Extract the (X, Y) coordinate from the center of the cell holding the provided text.  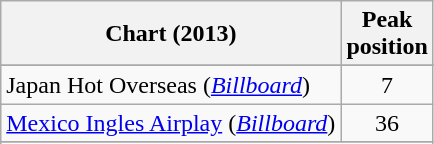
Mexico Ingles Airplay (Billboard) (171, 123)
Japan Hot Overseas (Billboard) (171, 85)
36 (387, 123)
Chart (2013) (171, 34)
7 (387, 85)
Peakposition (387, 34)
